Output the [X, Y] coordinate of the center of the cell containing the given text.  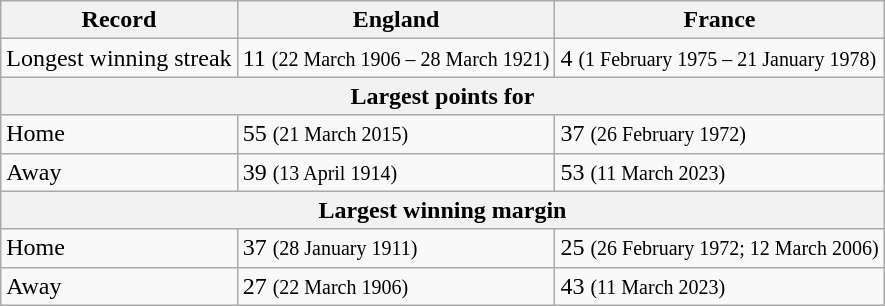
Largest points for [442, 96]
25 (26 February 1972; 12 March 2006) [720, 248]
27 (22 March 1906) [396, 286]
4 (1 February 1975 – 21 January 1978) [720, 58]
Longest winning streak [119, 58]
53 (11 March 2023) [720, 172]
France [720, 20]
Largest winning margin [442, 210]
37 (28 January 1911) [396, 248]
43 (11 March 2023) [720, 286]
England [396, 20]
55 (21 March 2015) [396, 134]
37 (26 February 1972) [720, 134]
Record [119, 20]
11 (22 March 1906 – 28 March 1921) [396, 58]
39 (13 April 1914) [396, 172]
